Determine the [X, Y] coordinate at the center of the cell enclosing the given text.  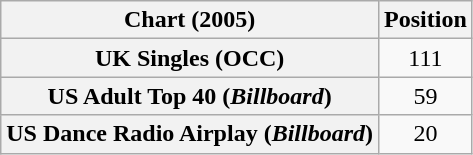
59 [426, 96]
Chart (2005) [190, 20]
Position [426, 20]
UK Singles (OCC) [190, 58]
US Adult Top 40 (Billboard) [190, 96]
US Dance Radio Airplay (Billboard) [190, 134]
20 [426, 134]
111 [426, 58]
